Capture the cell that displays the provided text and extract its (X, Y) central coordinate. 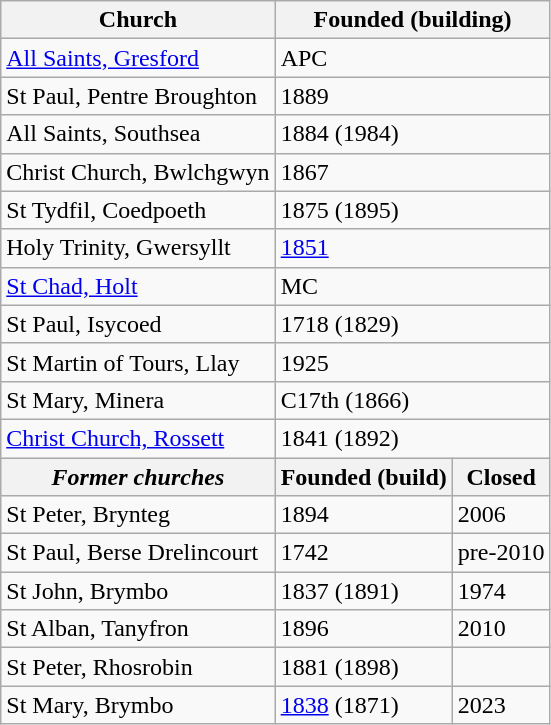
Christ Church, Bwlchgwyn (138, 172)
1889 (412, 96)
St Alban, Tanyfron (138, 629)
1925 (412, 362)
Former churches (138, 477)
C17th (1866) (412, 400)
1894 (364, 515)
St Tydfil, Coedpoeth (138, 210)
1974 (501, 591)
MC (412, 286)
Church (138, 20)
1742 (364, 553)
Christ Church, Rossett (138, 438)
St Martin of Tours, Llay (138, 362)
All Saints, Southsea (138, 134)
St Paul, Berse Drelincourt (138, 553)
Closed (501, 477)
St Mary, Minera (138, 400)
St John, Brymbo (138, 591)
1896 (364, 629)
Holy Trinity, Gwersyllt (138, 248)
St Chad, Holt (138, 286)
1718 (1829) (412, 324)
2006 (501, 515)
1838 (1871) (364, 705)
1881 (1898) (364, 667)
1837 (1891) (364, 591)
1875 (1895) (412, 210)
1867 (412, 172)
pre-2010 (501, 553)
Founded (build) (364, 477)
1841 (1892) (412, 438)
St Mary, Brymbo (138, 705)
Founded (building) (412, 20)
1884 (1984) (412, 134)
APC (412, 58)
2023 (501, 705)
All Saints, Gresford (138, 58)
St Paul, Pentre Broughton (138, 96)
St Paul, Isycoed (138, 324)
St Peter, Rhosrobin (138, 667)
1851 (412, 248)
2010 (501, 629)
St Peter, Brynteg (138, 515)
